Find where the given text appears and provide that cell's center as [X, Y] coordinate. 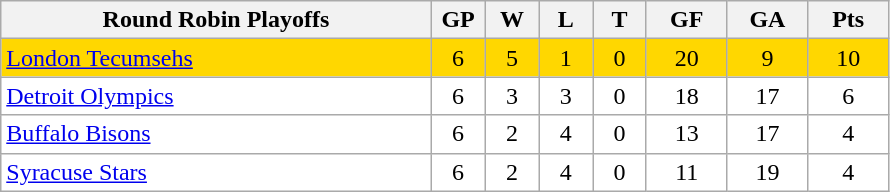
London Tecumsehs [216, 58]
Buffalo Bisons [216, 134]
10 [848, 58]
L [566, 20]
GP [458, 20]
13 [686, 134]
5 [512, 58]
1 [566, 58]
11 [686, 172]
GF [686, 20]
9 [768, 58]
Syracuse Stars [216, 172]
18 [686, 96]
Pts [848, 20]
19 [768, 172]
T [620, 20]
Round Robin Playoffs [216, 20]
Detroit Olympics [216, 96]
20 [686, 58]
W [512, 20]
GA [768, 20]
